Provide the (X, Y) coordinate of the cell's center where the given text is located.  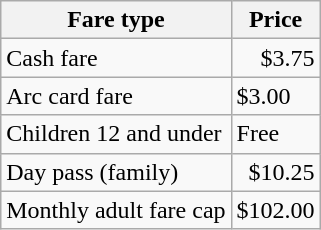
$102.00 (276, 210)
$10.25 (276, 172)
Children 12 and under (116, 134)
Free (276, 134)
Monthly adult fare cap (116, 210)
Cash fare (116, 58)
Price (276, 20)
$3.00 (276, 96)
$3.75 (276, 58)
Fare type (116, 20)
Day pass (family) (116, 172)
Arc card fare (116, 96)
